Return [X, Y] of the center of cell containing provided text 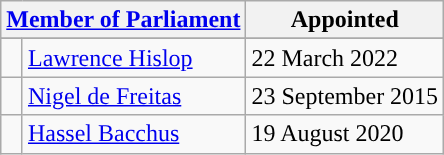
23 September 2015 [345, 96]
Nigel de Freitas [134, 96]
Appointed [345, 20]
Lawrence Hislop [134, 58]
Hassel Bacchus [134, 134]
19 August 2020 [345, 134]
Member of Parliament [124, 20]
22 March 2022 [345, 58]
